Provide the (x, y) coordinate of the cell's center where the given text is located.  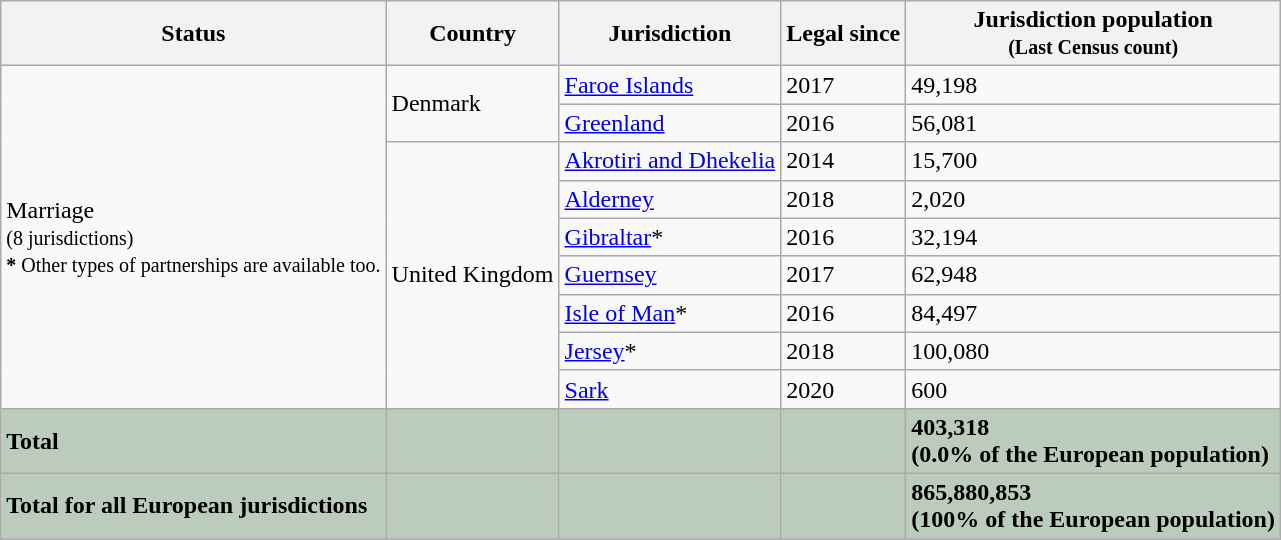
84,497 (1094, 313)
Isle of Man* (670, 313)
Faroe Islands (670, 85)
Country (472, 34)
2020 (844, 389)
62,948 (1094, 275)
Alderney (670, 199)
32,194 (1094, 237)
865,880,853(100% of the European population) (1094, 506)
2014 (844, 161)
15,700 (1094, 161)
United Kingdom (472, 275)
Jurisdiction population(Last Census count) (1094, 34)
Jurisdiction (670, 34)
Gibraltar* (670, 237)
Jersey* (670, 351)
Guernsey (670, 275)
Akrotiri and Dhekelia (670, 161)
Sark (670, 389)
Total for all European jurisdictions (194, 506)
Total (194, 440)
Marriage (8 jurisdictions) * Other types of partnerships are available too. (194, 238)
Legal since (844, 34)
600 (1094, 389)
56,081 (1094, 123)
Denmark (472, 104)
100,080 (1094, 351)
2,020 (1094, 199)
Status (194, 34)
Greenland (670, 123)
403,318 (0.0% of the European population) (1094, 440)
49,198 (1094, 85)
